From the cell containing the given text, extract its center point as [X, Y] coordinate. 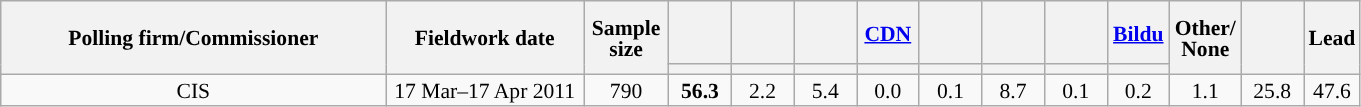
5.4 [826, 90]
CIS [194, 90]
47.6 [1332, 90]
Polling firm/Commissioner [194, 38]
56.3 [700, 90]
25.8 [1272, 90]
790 [626, 90]
CDN [888, 32]
2.2 [762, 90]
8.7 [1014, 90]
Bildu [1138, 32]
0.0 [888, 90]
Fieldwork date [485, 38]
Lead [1332, 38]
1.1 [1206, 90]
Sample size [626, 38]
Other/None [1206, 38]
17 Mar–17 Apr 2011 [485, 90]
0.2 [1138, 90]
